Output the [X, Y] coordinate of the center of the cell containing the given text.  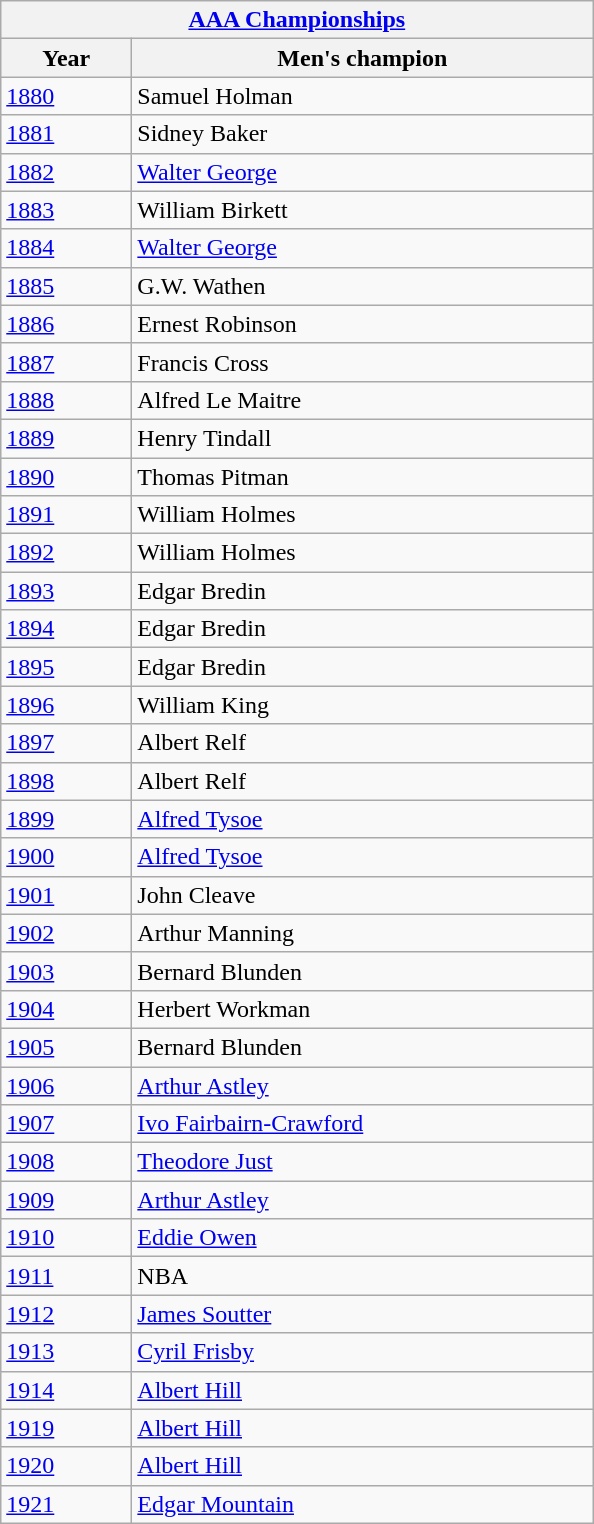
1906 [66, 1085]
Henry Tindall [362, 438]
1882 [66, 172]
1920 [66, 1466]
Eddie Owen [362, 1238]
1913 [66, 1352]
1901 [66, 895]
1903 [66, 971]
1905 [66, 1047]
1890 [66, 477]
1899 [66, 819]
1898 [66, 781]
Ernest Robinson [362, 324]
1894 [66, 629]
1919 [66, 1428]
1902 [66, 933]
1881 [66, 134]
1886 [66, 324]
William King [362, 705]
1914 [66, 1390]
Ivo Fairbairn-Crawford [362, 1124]
1907 [66, 1124]
Sidney Baker [362, 134]
1910 [66, 1238]
William Birkett [362, 210]
1904 [66, 1009]
Thomas Pitman [362, 477]
Edgar Mountain [362, 1504]
1887 [66, 362]
Francis Cross [362, 362]
1892 [66, 553]
NBA [362, 1276]
1900 [66, 857]
1893 [66, 591]
AAA Championships [297, 20]
1897 [66, 743]
1891 [66, 515]
1908 [66, 1162]
G.W. Wathen [362, 286]
1896 [66, 705]
1921 [66, 1504]
1895 [66, 667]
Samuel Holman [362, 96]
1884 [66, 248]
Herbert Workman [362, 1009]
1909 [66, 1200]
1912 [66, 1314]
Arthur Manning [362, 933]
Theodore Just [362, 1162]
1888 [66, 400]
1883 [66, 210]
1889 [66, 438]
James Soutter [362, 1314]
Men's champion [362, 58]
1911 [66, 1276]
Year [66, 58]
1880 [66, 96]
Cyril Frisby [362, 1352]
John Cleave [362, 895]
Alfred Le Maitre [362, 400]
1885 [66, 286]
